For the text-containing cell, return its midpoint in [x, y] coordinate format. 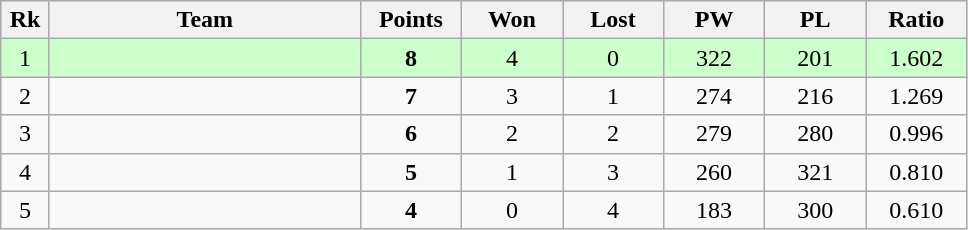
0.610 [916, 210]
0.996 [916, 134]
321 [816, 172]
201 [816, 58]
Lost [612, 20]
PW [714, 20]
274 [714, 96]
322 [714, 58]
8 [410, 58]
6 [410, 134]
1.269 [916, 96]
Points [410, 20]
260 [714, 172]
Won [512, 20]
1.602 [916, 58]
216 [816, 96]
280 [816, 134]
7 [410, 96]
0.810 [916, 172]
300 [816, 210]
Ratio [916, 20]
279 [714, 134]
Rk [26, 20]
Team [204, 20]
183 [714, 210]
PL [816, 20]
